Locate the cell with the specified text and output its [x, y] center coordinate. 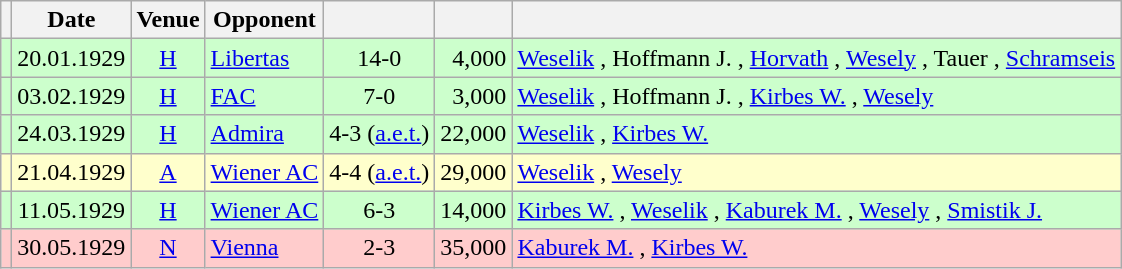
14-0 [380, 58]
24.03.1929 [72, 134]
20.01.1929 [72, 58]
4-3 (a.e.t.) [380, 134]
6-3 [380, 210]
4-4 (a.e.t.) [380, 172]
Admira [264, 134]
Date [72, 20]
3,000 [474, 96]
Kirbes W. , Weselik , Kaburek M. , Wesely , Smistik J. [816, 210]
35,000 [474, 248]
Vienna [264, 248]
14,000 [474, 210]
29,000 [474, 172]
Kaburek M. , Kirbes W. [816, 248]
03.02.1929 [72, 96]
22,000 [474, 134]
4,000 [474, 58]
2-3 [380, 248]
7-0 [380, 96]
N [168, 248]
Weselik , Kirbes W. [816, 134]
Weselik , Hoffmann J. , Kirbes W. , Wesely [816, 96]
Venue [168, 20]
FAC [264, 96]
A [168, 172]
Weselik , Wesely [816, 172]
Weselik , Hoffmann J. , Horvath , Wesely , Tauer , Schramseis [816, 58]
11.05.1929 [72, 210]
21.04.1929 [72, 172]
30.05.1929 [72, 248]
Opponent [264, 20]
Libertas [264, 58]
